Detect which cell encompasses the target text, then output its (x, y) center coordinate. 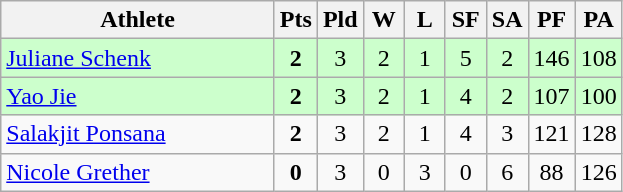
Pld (340, 20)
100 (598, 96)
PA (598, 20)
Yao Jie (138, 96)
121 (552, 134)
W (384, 20)
6 (507, 172)
Pts (296, 20)
Juliane Schenk (138, 58)
SA (507, 20)
PF (552, 20)
146 (552, 58)
5 (466, 58)
126 (598, 172)
Salakjit Ponsana (138, 134)
108 (598, 58)
107 (552, 96)
128 (598, 134)
L (424, 20)
88 (552, 172)
Nicole Grether (138, 172)
SF (466, 20)
Athlete (138, 20)
